For the text-containing cell, return its midpoint in [X, Y] coordinate format. 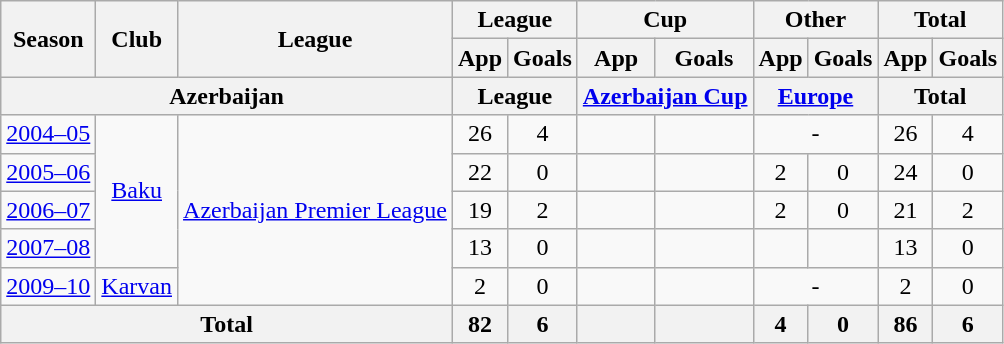
Azerbaijan Premier League [316, 210]
Season [48, 39]
Karvan [137, 286]
Europe [816, 96]
2006–07 [48, 210]
Azerbaijan [227, 96]
Baku [137, 191]
22 [480, 172]
2005–06 [48, 172]
Other [816, 20]
21 [906, 210]
2004–05 [48, 134]
Azerbaijan Cup [665, 96]
Club [137, 39]
2009–10 [48, 286]
2007–08 [48, 248]
82 [480, 324]
24 [906, 172]
19 [480, 210]
Cup [665, 20]
86 [906, 324]
